Locate the cell with the specified text and output its (x, y) center coordinate. 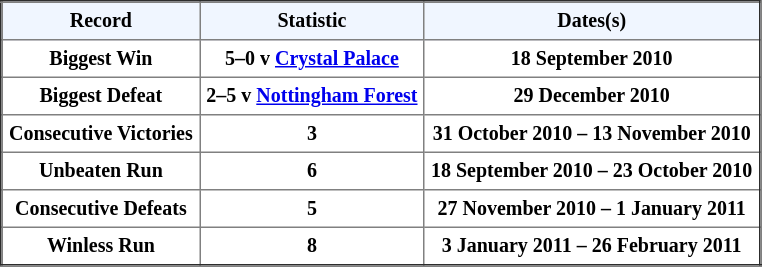
Unbeaten Run (101, 171)
3 (312, 134)
18 September 2010 – 23 October 2010 (592, 171)
2–5 v Nottingham Forest (312, 96)
Record (101, 21)
Winless Run (101, 246)
Biggest Win (101, 59)
8 (312, 246)
Statistic (312, 21)
Biggest Defeat (101, 96)
18 September 2010 (592, 59)
31 October 2010 – 13 November 2010 (592, 134)
27 November 2010 – 1 January 2011 (592, 209)
Dates(s) (592, 21)
Consecutive Defeats (101, 209)
6 (312, 171)
5 (312, 209)
3 January 2011 – 26 February 2011 (592, 246)
Consecutive Victories (101, 134)
5–0 v Crystal Palace (312, 59)
29 December 2010 (592, 96)
